Capture the cell that displays the provided text and extract its [x, y] central coordinate. 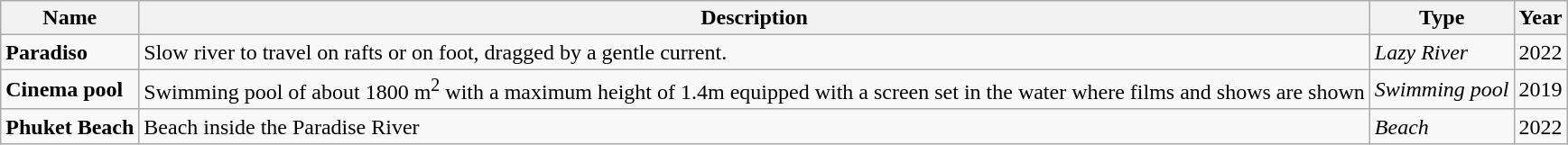
Description [755, 18]
Paradiso [70, 52]
Type [1442, 18]
Phuket Beach [70, 126]
Swimming pool of about 1800 m2 with a maximum height of 1.4m equipped with a screen set in the water where films and shows are shown [755, 90]
Year [1540, 18]
Beach inside the Paradise River [755, 126]
Lazy River [1442, 52]
Slow river to travel on rafts or on foot, dragged by a gentle current. [755, 52]
2019 [1540, 90]
Beach [1442, 126]
Cinema pool [70, 90]
Name [70, 18]
Swimming pool [1442, 90]
